Identify which cell holds the provided text, then report its (x, y) central coordinate. 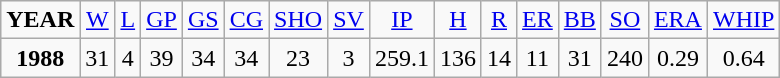
SHO (298, 20)
GS (203, 20)
BB (580, 20)
IP (402, 20)
136 (458, 58)
23 (298, 58)
0.64 (743, 58)
259.1 (402, 58)
CG (246, 20)
WHIP (743, 20)
W (98, 20)
SO (624, 20)
H (458, 20)
11 (538, 58)
4 (128, 58)
14 (498, 58)
39 (162, 58)
SV (349, 20)
240 (624, 58)
L (128, 20)
1988 (40, 58)
ER (538, 20)
R (498, 20)
GP (162, 20)
ERA (678, 20)
3 (349, 58)
0.29 (678, 58)
YEAR (40, 20)
